Pinpoint the cell where the given text exists, returning its [x, y] midpoint coordinate. 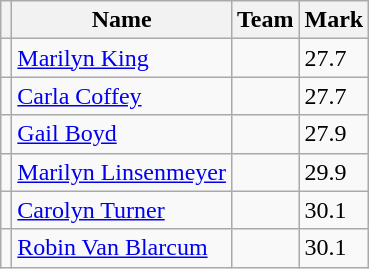
Marilyn Linsenmeyer [122, 172]
Robin Van Blarcum [122, 248]
Team [265, 20]
29.9 [334, 172]
Carla Coffey [122, 96]
Marilyn King [122, 58]
Carolyn Turner [122, 210]
Mark [334, 20]
Gail Boyd [122, 134]
27.9 [334, 134]
Name [122, 20]
